From the cell containing the given text, extract its center point as (X, Y) coordinate. 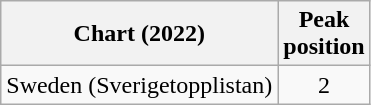
2 (324, 85)
Peakposition (324, 34)
Chart (2022) (140, 34)
Sweden (Sverigetopplistan) (140, 85)
